Capture the cell that displays the provided text and extract its [X, Y] central coordinate. 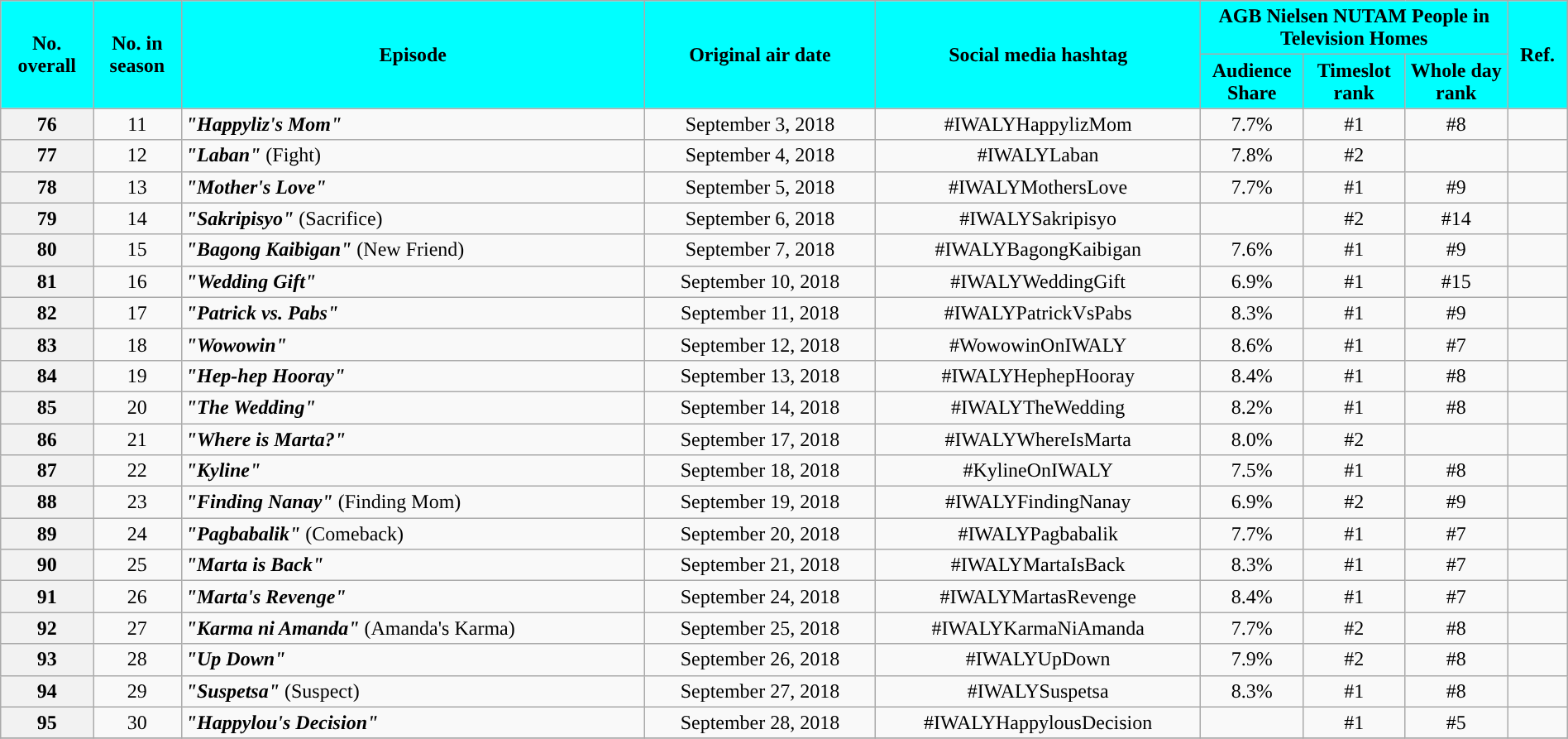
Whole dayrank [1456, 81]
"Where is Marta?" [413, 439]
Ref. [1538, 55]
September 4, 2018 [759, 156]
#IWALYMartaIsBack [1037, 565]
15 [137, 250]
11 [137, 124]
"Kyline" [413, 471]
79 [47, 218]
80 [47, 250]
"Finding Nanay" (Finding Mom) [413, 502]
September 20, 2018 [759, 534]
76 [47, 124]
91 [47, 597]
Original air date [759, 55]
92 [47, 628]
AGB Nielsen NUTAM People in Television Homes [1355, 28]
September 11, 2018 [759, 313]
#IWALYTheWedding [1037, 407]
93 [47, 660]
21 [137, 439]
#IWALYHappylizMom [1037, 124]
#IWALYHephepHooray [1037, 376]
#IWALYKarmaNiAmanda [1037, 628]
#IWALYFindingNanay [1037, 502]
#IWALYUpDown [1037, 660]
September 7, 2018 [759, 250]
86 [47, 439]
September 24, 2018 [759, 597]
90 [47, 565]
September 10, 2018 [759, 281]
"Laban" (Fight) [413, 156]
14 [137, 218]
#KylineOnIWALY [1037, 471]
"Pagbabalik" (Comeback) [413, 534]
7.9% [1252, 660]
8.0% [1252, 439]
September 6, 2018 [759, 218]
87 [47, 471]
Episode [413, 55]
#IWALYPatrickVsPabs [1037, 313]
77 [47, 156]
September 3, 2018 [759, 124]
#IWALYMothersLove [1037, 187]
#IWALYHappylousDecision [1037, 722]
#IWALYSakripisyo [1037, 218]
28 [137, 660]
#IWALYMartasRevenge [1037, 597]
September 21, 2018 [759, 565]
September 26, 2018 [759, 660]
7.6% [1252, 250]
Timeslotrank [1354, 81]
#IWALYWhereIsMarta [1037, 439]
26 [137, 597]
23 [137, 502]
27 [137, 628]
"Happylou's Decision" [413, 722]
25 [137, 565]
Audience Share [1252, 81]
#IWALYWeddingGift [1037, 281]
September 19, 2018 [759, 502]
"Up Down" [413, 660]
September 14, 2018 [759, 407]
94 [47, 691]
#IWALYSuspetsa [1037, 691]
September 27, 2018 [759, 691]
#14 [1456, 218]
#15 [1456, 281]
78 [47, 187]
"Happyliz's Mom" [413, 124]
#IWALYLaban [1037, 156]
"Hep-hep Hooray" [413, 376]
20 [137, 407]
85 [47, 407]
#IWALYBagongKaibigan [1037, 250]
September 17, 2018 [759, 439]
8.2% [1252, 407]
No. inseason [137, 55]
8.6% [1252, 344]
88 [47, 502]
"Patrick vs. Pabs" [413, 313]
September 13, 2018 [759, 376]
7.8% [1252, 156]
81 [47, 281]
18 [137, 344]
September 18, 2018 [759, 471]
82 [47, 313]
13 [137, 187]
"Mother's Love" [413, 187]
"The Wedding" [413, 407]
"Sakripisyo" (Sacrifice) [413, 218]
84 [47, 376]
"Bagong Kaibigan" (New Friend) [413, 250]
September 28, 2018 [759, 722]
"Marta's Revenge" [413, 597]
22 [137, 471]
No.overall [47, 55]
"Suspetsa" (Suspect) [413, 691]
"Marta is Back" [413, 565]
83 [47, 344]
29 [137, 691]
September 5, 2018 [759, 187]
Social media hashtag [1037, 55]
#5 [1456, 722]
12 [137, 156]
17 [137, 313]
30 [137, 722]
89 [47, 534]
"Wowowin" [413, 344]
24 [137, 534]
95 [47, 722]
#IWALYPagbabalik [1037, 534]
16 [137, 281]
"Wedding Gift" [413, 281]
September 25, 2018 [759, 628]
September 12, 2018 [759, 344]
19 [137, 376]
"Karma ni Amanda" (Amanda's Karma) [413, 628]
7.5% [1252, 471]
#WowowinOnIWALY [1037, 344]
